Scan for the cell matching the given text and deliver its (X, Y) coordinate at center. 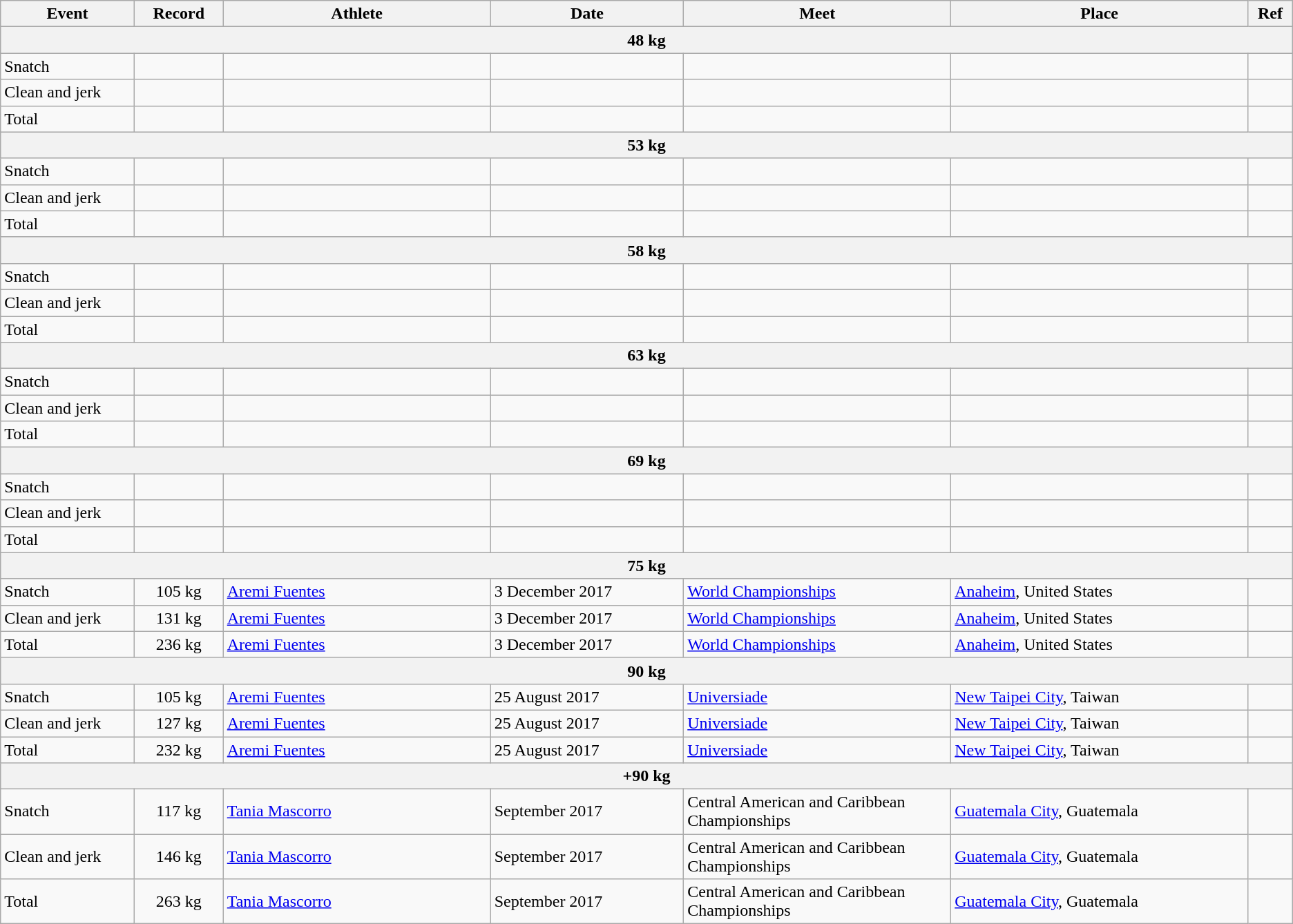
Record (178, 14)
53 kg (646, 145)
69 kg (646, 461)
232 kg (178, 749)
263 kg (178, 902)
63 kg (646, 356)
131 kg (178, 618)
Ref (1271, 14)
236 kg (178, 644)
48 kg (646, 40)
58 kg (646, 250)
Meet (818, 14)
Event (68, 14)
Date (587, 14)
127 kg (178, 723)
75 kg (646, 566)
Place (1100, 14)
146 kg (178, 856)
+90 kg (646, 776)
Athlete (356, 14)
90 kg (646, 671)
117 kg (178, 812)
